Return the (X, Y) coordinate for the center point of the cell that contains the specified text.  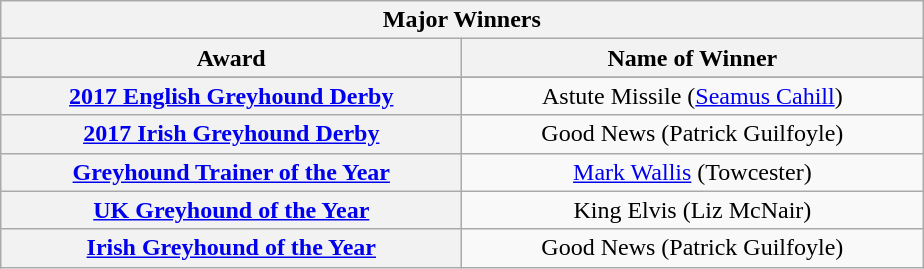
Name of Winner (692, 58)
Greyhound Trainer of the Year (232, 172)
Mark Wallis (Towcester) (692, 172)
Award (232, 58)
Irish Greyhound of the Year (232, 248)
2017 English Greyhound Derby (232, 96)
King Elvis (Liz McNair) (692, 210)
Astute Missile (Seamus Cahill) (692, 96)
Major Winners (462, 20)
UK Greyhound of the Year (232, 210)
2017 Irish Greyhound Derby (232, 134)
